Scan for the cell matching the given text and deliver its [X, Y] coordinate at center. 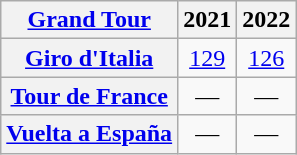
2021 [208, 20]
Giro d'Italia [90, 58]
Grand Tour [90, 20]
126 [266, 58]
Vuelta a España [90, 134]
Tour de France [90, 96]
129 [208, 58]
2022 [266, 20]
